Search for the cell housing the specified text and yield its (x, y) center coordinate. 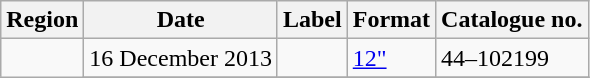
Label (312, 20)
Format (391, 20)
Region (42, 20)
Catalogue no. (512, 20)
44–102199 (512, 58)
16 December 2013 (181, 58)
Date (181, 20)
12" (391, 58)
